Identify which cell holds the provided text, then report its [x, y] central coordinate. 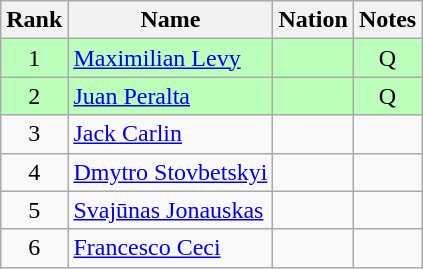
Juan Peralta [170, 96]
Rank [34, 20]
6 [34, 248]
5 [34, 210]
Svajūnas Jonauskas [170, 210]
4 [34, 172]
Maximilian Levy [170, 58]
Dmytro Stovbetskyi [170, 172]
Jack Carlin [170, 134]
Name [170, 20]
3 [34, 134]
Notes [387, 20]
Francesco Ceci [170, 248]
Nation [313, 20]
1 [34, 58]
2 [34, 96]
